Provide the (x, y) coordinate of the cell's center where the given text is located.  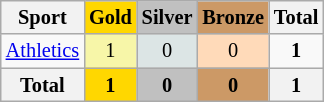
Bronze (233, 17)
Gold (110, 17)
Athletics (42, 51)
Silver (168, 17)
Sport (42, 17)
